Capture the cell that displays the provided text and extract its (x, y) central coordinate. 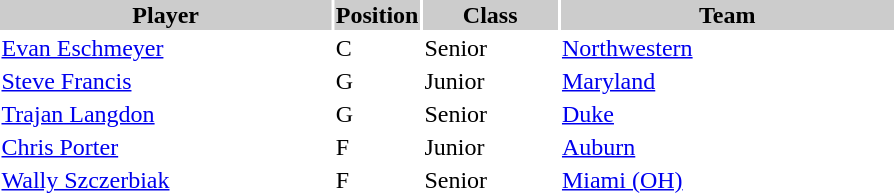
Maryland (727, 81)
F (377, 147)
Trajan Langdon (166, 114)
Steve Francis (166, 81)
Class (490, 15)
Auburn (727, 147)
Evan Eschmeyer (166, 48)
Northwestern (727, 48)
Player (166, 15)
C (377, 48)
Duke (727, 114)
Position (377, 15)
Chris Porter (166, 147)
Team (727, 15)
